For the text-containing cell, return its midpoint in (X, Y) coordinate format. 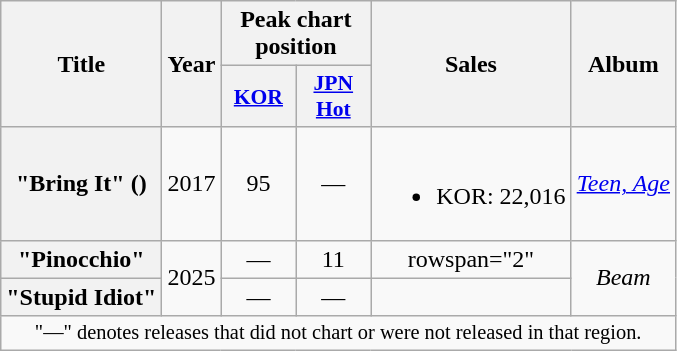
KOR (258, 96)
KOR: 22,016 (471, 184)
95 (258, 184)
Year (192, 64)
"Stupid Idiot" (82, 297)
2025 (192, 278)
2017 (192, 184)
"—" denotes releases that did not chart or were not released in that region. (338, 333)
Peak chart position (296, 34)
11 (334, 259)
rowspan="2" (471, 259)
"Bring It" () (82, 184)
JPNHot (334, 96)
Album (623, 64)
Beam (623, 278)
Sales (471, 64)
Teen, Age (623, 184)
"Pinocchio" (82, 259)
Title (82, 64)
